Return the [x, y] coordinate for the center point of the cell that contains the specified text.  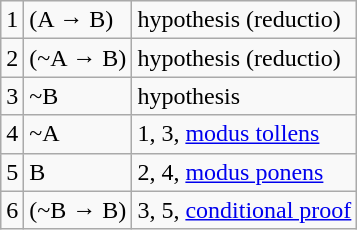
(~A → B) [78, 58]
hypothesis [244, 96]
~B [78, 96]
2, 4, modus ponens [244, 172]
2 [12, 58]
5 [12, 172]
1, 3, modus tollens [244, 134]
(~B → B) [78, 210]
B [78, 172]
3, 5, conditional proof [244, 210]
~A [78, 134]
(A → B) [78, 20]
1 [12, 20]
3 [12, 96]
4 [12, 134]
6 [12, 210]
